Detect which cell encompasses the target text, then output its [x, y] center coordinate. 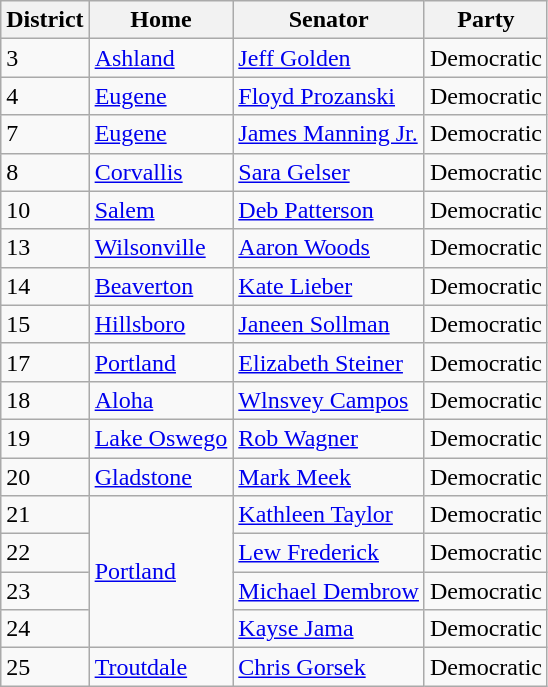
Lake Oswego [161, 438]
Deb Patterson [329, 210]
Salem [161, 210]
18 [45, 400]
22 [45, 553]
3 [45, 58]
Aaron Woods [329, 248]
13 [45, 248]
20 [45, 477]
Senator [329, 20]
10 [45, 210]
4 [45, 96]
Kayse Jama [329, 629]
Chris Gorsek [329, 667]
Elizabeth Steiner [329, 362]
15 [45, 324]
Beaverton [161, 286]
8 [45, 172]
Janeen Sollman [329, 324]
Party [486, 20]
14 [45, 286]
Mark Meek [329, 477]
Jeff Golden [329, 58]
Gladstone [161, 477]
24 [45, 629]
Ashland [161, 58]
Kathleen Taylor [329, 515]
Michael Dembrow [329, 591]
Floyd Prozanski [329, 96]
Hillsboro [161, 324]
Rob Wagner [329, 438]
Wilsonville [161, 248]
7 [45, 134]
25 [45, 667]
19 [45, 438]
Sara Gelser [329, 172]
District [45, 20]
23 [45, 591]
Lew Frederick [329, 553]
Kate Lieber [329, 286]
James Manning Jr. [329, 134]
Home [161, 20]
Troutdale [161, 667]
21 [45, 515]
Corvallis [161, 172]
17 [45, 362]
Aloha [161, 400]
Wlnsvey Campos [329, 400]
